Pinpoint the cell where the given text exists, returning its (x, y) midpoint coordinate. 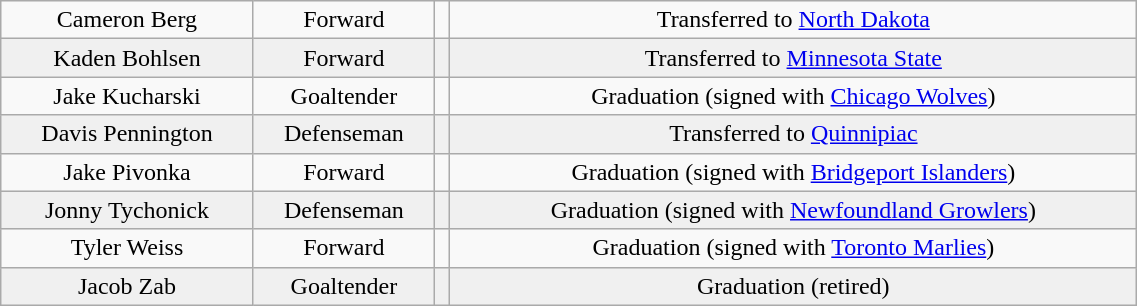
Cameron Berg (127, 20)
Graduation (signed with Bridgeport Islanders) (794, 172)
Transferred to Minnesota State (794, 58)
Graduation (signed with Newfoundland Growlers) (794, 210)
Graduation (retired) (794, 286)
Tyler Weiss (127, 248)
Jonny Tychonick (127, 210)
Jake Kucharski (127, 96)
Jake Pivonka (127, 172)
Kaden Bohlsen (127, 58)
Graduation (signed with Chicago Wolves) (794, 96)
Davis Pennington (127, 134)
Graduation (signed with Toronto Marlies) (794, 248)
Transferred to Quinnipiac (794, 134)
Jacob Zab (127, 286)
Transferred to North Dakota (794, 20)
